Return [X, Y] of the center of cell containing provided text 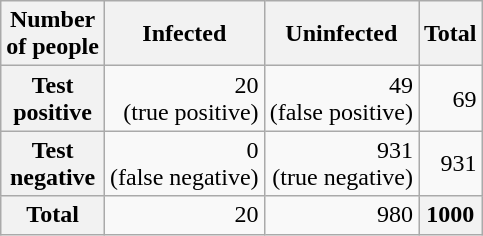
Uninfected [341, 34]
20(true positive) [184, 98]
Infected [184, 34]
980 [341, 215]
Testpositive [53, 98]
Numberof people [53, 34]
Testnegative [53, 164]
49(false positive) [341, 98]
0(false negative) [184, 164]
931(true negative) [341, 164]
69 [450, 98]
931 [450, 164]
1000 [450, 215]
20 [184, 215]
